Determine the [x, y] coordinate at the center of the cell enclosing the given text.  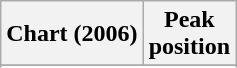
Chart (2006) [72, 34]
Peakposition [189, 34]
